Detect which cell encompasses the target text, then output its (x, y) center coordinate. 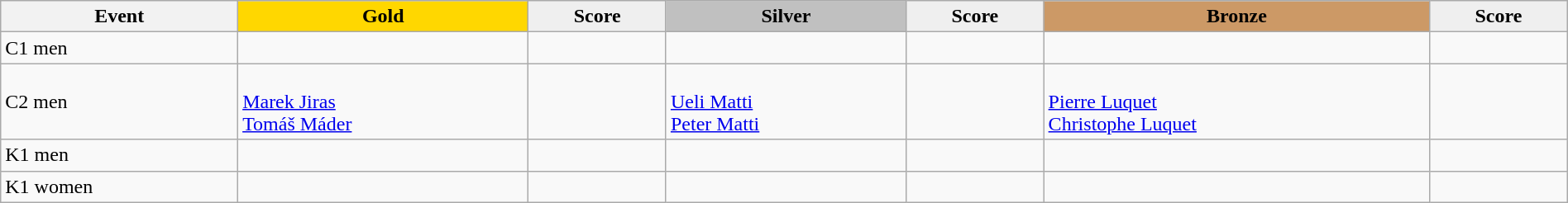
Event (119, 17)
K1 women (119, 186)
Gold (384, 17)
Pierre LuquetChristophe Luquet (1237, 101)
Silver (786, 17)
C2 men (119, 101)
Marek JirasTomáš Máder (384, 101)
Ueli MattiPeter Matti (786, 101)
C1 men (119, 48)
K1 men (119, 155)
Bronze (1237, 17)
